For the text-containing cell, return its midpoint in [X, Y] coordinate format. 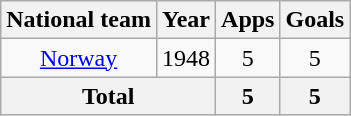
Total [108, 96]
Goals [315, 20]
Apps [248, 20]
Norway [79, 58]
1948 [186, 58]
Year [186, 20]
National team [79, 20]
